Determine the [x, y] coordinate at the center of the cell enclosing the given text.  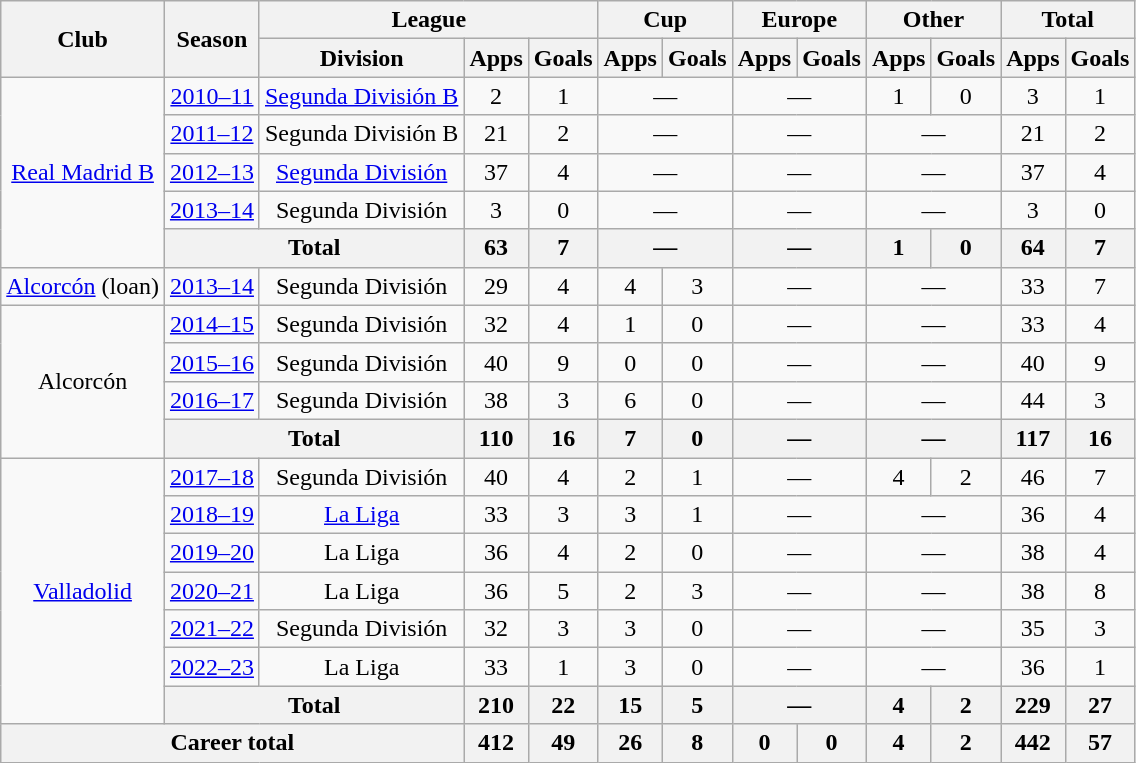
22 [563, 705]
Division [361, 58]
2018–19 [212, 515]
26 [630, 743]
2021–22 [212, 629]
63 [496, 248]
35 [1033, 629]
League [428, 20]
2010–11 [212, 96]
Real Madrid B [83, 172]
Alcorcón [83, 381]
229 [1033, 705]
412 [496, 743]
29 [496, 286]
Career total [232, 743]
2017–18 [212, 477]
2022–23 [212, 667]
46 [1033, 477]
Valladolid [83, 591]
Other [933, 20]
2020–21 [212, 591]
Club [83, 39]
2011–12 [212, 134]
27 [1100, 705]
Cup [665, 20]
442 [1033, 743]
64 [1033, 248]
Alcorcón (loan) [83, 286]
15 [630, 705]
110 [496, 438]
2012–13 [212, 172]
57 [1100, 743]
Season [212, 39]
44 [1033, 400]
6 [630, 400]
210 [496, 705]
Europe [799, 20]
2015–16 [212, 362]
2016–17 [212, 400]
2014–15 [212, 324]
49 [563, 743]
117 [1033, 438]
2019–20 [212, 553]
